Extract the [x, y] coordinate from the center of the cell holding the provided text.  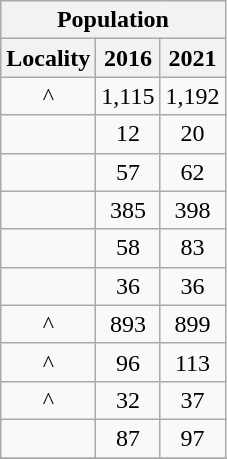
1,115 [128, 96]
893 [128, 324]
83 [192, 248]
398 [192, 210]
899 [192, 324]
37 [192, 400]
1,192 [192, 96]
2021 [192, 58]
57 [128, 172]
58 [128, 248]
Locality [48, 58]
Population [113, 20]
62 [192, 172]
12 [128, 134]
385 [128, 210]
96 [128, 362]
20 [192, 134]
87 [128, 438]
113 [192, 362]
2016 [128, 58]
32 [128, 400]
97 [192, 438]
